Extract the [x, y] coordinate from the center of the cell holding the provided text.  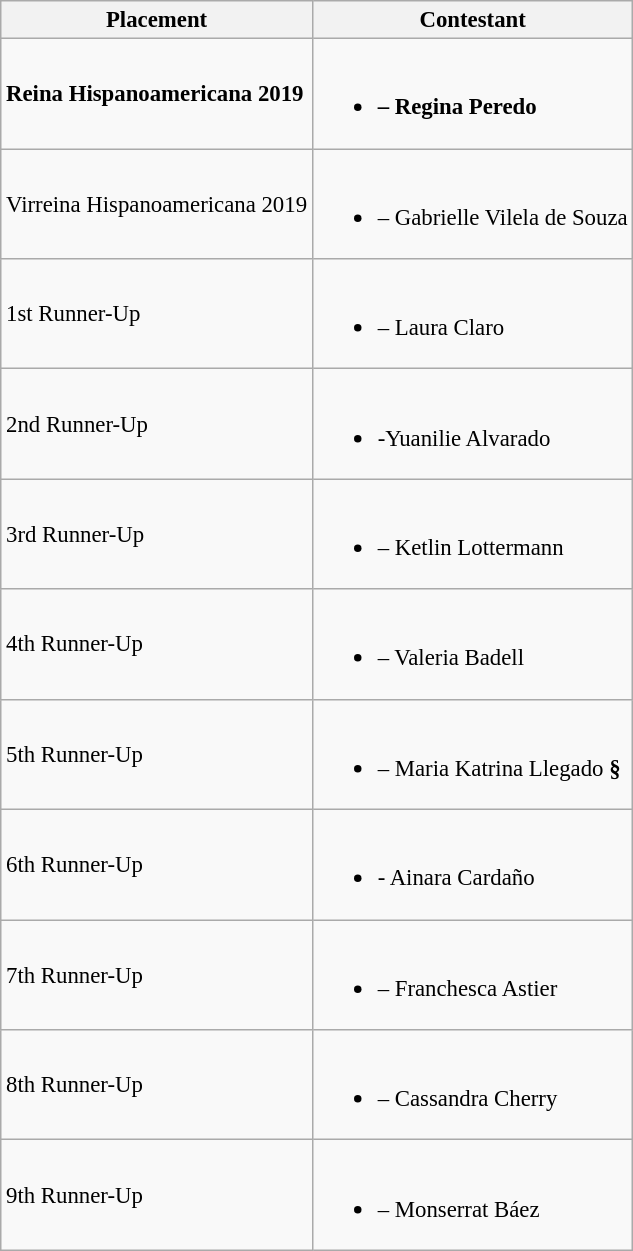
Placement [157, 20]
9th Runner-Up [157, 1195]
– Cassandra Cherry [472, 1085]
Reina Hispanoamericana 2019 [157, 94]
– Regina Peredo [472, 94]
– Monserrat Báez [472, 1195]
– Valeria Badell [472, 644]
– Maria Katrina Llegado § [472, 754]
6th Runner-Up [157, 865]
– Ketlin Lottermann [472, 534]
– Laura Claro [472, 314]
5th Runner-Up [157, 754]
- Ainara Cardaño [472, 865]
– Franchesca Astier [472, 975]
4th Runner-Up [157, 644]
-Yuanilie Alvarado [472, 424]
Contestant [472, 20]
1st Runner-Up [157, 314]
7th Runner-Up [157, 975]
Virreina Hispanoamericana 2019 [157, 204]
2nd Runner-Up [157, 424]
8th Runner-Up [157, 1085]
3rd Runner-Up [157, 534]
– Gabrielle Vilela de Souza [472, 204]
